Return [x, y] of the center of cell containing provided text 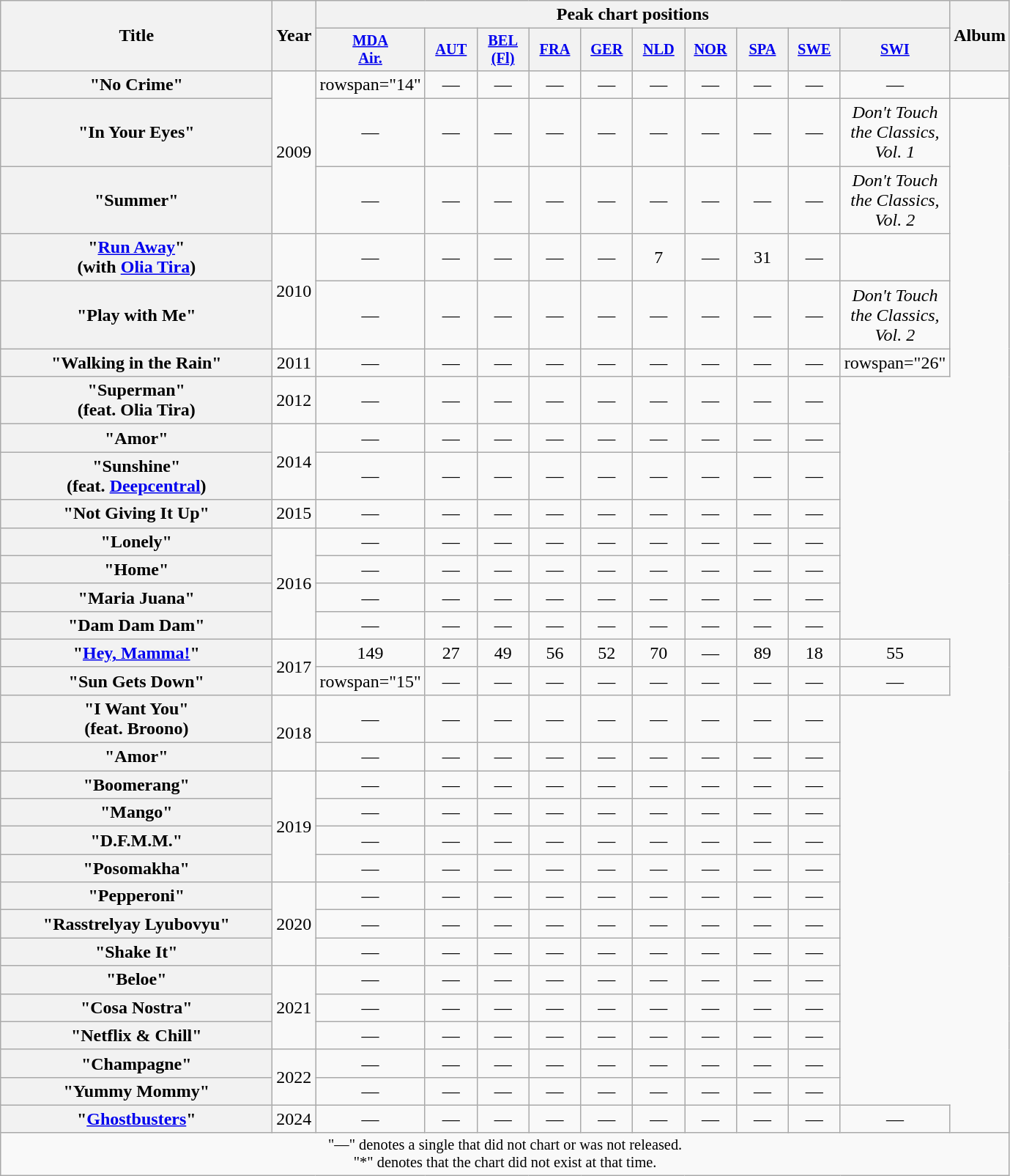
2012 [294, 400]
SWI [895, 50]
"Yummy Mommy" [136, 1091]
2011 [294, 363]
rowspan="15" [371, 681]
"Ghostbusters" [136, 1119]
"Netflix & Chill" [136, 1035]
2014 [294, 462]
2020 [294, 924]
"Run Away"(with Olia Tira) [136, 258]
Year [294, 36]
52 [606, 653]
"In Your Eyes" [136, 133]
"Superman"(feat. Olia Tira) [136, 400]
"Рosomakha" [136, 868]
2016 [294, 583]
"Lonely" [136, 541]
"I Want You"(feat. Broono) [136, 718]
BEL(Fl) [502, 50]
"Mango" [136, 813]
Title [136, 36]
Album [980, 36]
2024 [294, 1119]
2022 [294, 1077]
rowspan="14" [371, 84]
"Summer" [136, 200]
SPA [762, 50]
"Not Giving It Up" [136, 514]
27 [451, 653]
49 [502, 653]
2015 [294, 514]
"—" denotes a single that did not chart or was not released."*" denotes that the chart did not exist at that time. [505, 1154]
NOR [710, 50]
"Shake It" [136, 952]
"Maria Juana" [136, 597]
2019 [294, 826]
NLD [659, 50]
"Hey, Mamma!" [136, 653]
2021 [294, 1007]
GER [606, 50]
"Dam Dam Dam" [136, 625]
"No Crime" [136, 84]
MDAAir. [371, 50]
70 [659, 653]
89 [762, 653]
AUT [451, 50]
"Champagne" [136, 1063]
55 [895, 653]
"Rasstrelyay Lyubovyu" [136, 924]
2018 [294, 733]
"Beloe" [136, 980]
Peak chart positions [633, 15]
18 [814, 653]
"Walking in the Rain" [136, 363]
rowspan="26" [895, 363]
FRA [555, 50]
"Play with Me" [136, 315]
7 [659, 258]
31 [762, 258]
149 [371, 653]
2009 [294, 152]
Don't Touch the Classics, Vol. 1 [895, 133]
"Home" [136, 569]
SWE [814, 50]
"Sun Gets Down" [136, 681]
"Sunshine"(feat. Deepcentral) [136, 476]
"Pepperoni" [136, 896]
"Cosa Nostra" [136, 1007]
2010 [294, 292]
2017 [294, 667]
"Boomerang" [136, 785]
"D.F.M.M." [136, 840]
56 [555, 653]
